Identify which cell holds the provided text, then report its (X, Y) central coordinate. 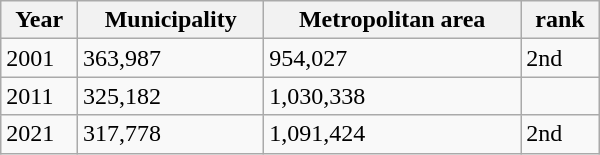
2021 (40, 134)
2011 (40, 96)
363,987 (171, 58)
1,091,424 (392, 134)
325,182 (171, 96)
rank (560, 20)
954,027 (392, 58)
2001 (40, 58)
1,030,338 (392, 96)
Year (40, 20)
Metropolitan area (392, 20)
Municipality (171, 20)
317,778 (171, 134)
